Determine the [X, Y] coordinate at the center of the cell enclosing the given text.  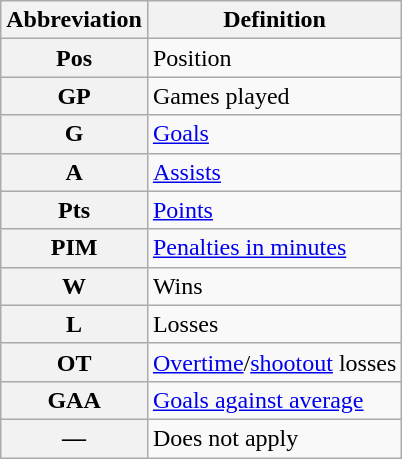
Goals against average [274, 400]
— [74, 438]
Pos [74, 58]
Losses [274, 324]
G [74, 134]
Wins [274, 286]
W [74, 286]
Definition [274, 20]
OT [74, 362]
Abbreviation [74, 20]
GP [74, 96]
GAA [74, 400]
A [74, 172]
Pts [74, 210]
Position [274, 58]
Goals [274, 134]
Points [274, 210]
Penalties in minutes [274, 248]
Assists [274, 172]
L [74, 324]
Does not apply [274, 438]
Overtime/shootout losses [274, 362]
PIM [74, 248]
Games played [274, 96]
